Return (x, y) of the center of cell containing provided text 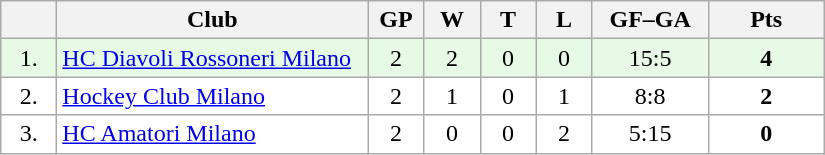
Club (212, 20)
GP (396, 20)
Pts (766, 20)
T (508, 20)
1. (29, 58)
Hockey Club Milano (212, 96)
W (452, 20)
2. (29, 96)
8:8 (650, 96)
5:15 (650, 134)
3. (29, 134)
4 (766, 58)
L (564, 20)
HC Amatori Milano (212, 134)
HC Diavoli Rossoneri Milano (212, 58)
15:5 (650, 58)
GF–GA (650, 20)
